Extract the [x, y] coordinate from the center of the cell holding the provided text.  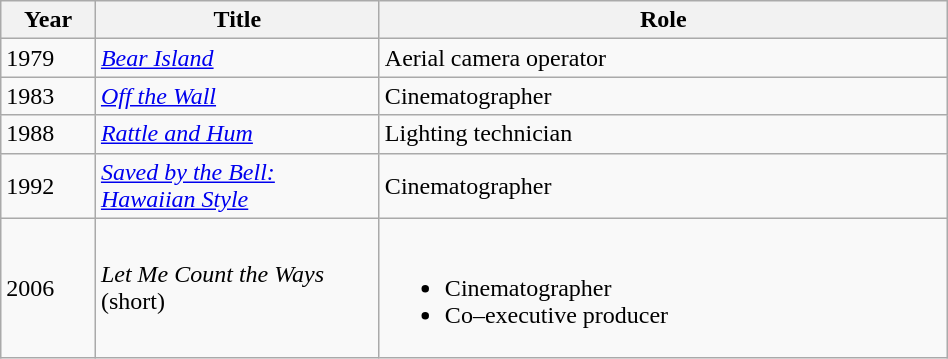
Bear Island [237, 58]
1979 [48, 58]
Aerial camera operator [663, 58]
1988 [48, 134]
1992 [48, 186]
CinematographerCo–executive producer [663, 288]
Role [663, 20]
Let Me Count the Ways (short) [237, 288]
Saved by the Bell: Hawaiian Style [237, 186]
1983 [48, 96]
Title [237, 20]
Lighting technician [663, 134]
2006 [48, 288]
Off the Wall [237, 96]
Rattle and Hum [237, 134]
Year [48, 20]
